From the cell containing the given text, extract its center point as [x, y] coordinate. 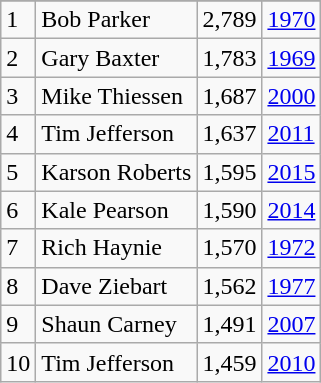
Karson Roberts [116, 172]
1977 [292, 286]
Dave Ziebart [116, 286]
2007 [292, 324]
1970 [292, 20]
1,459 [230, 362]
1,562 [230, 286]
2000 [292, 96]
5 [18, 172]
Kale Pearson [116, 210]
1,637 [230, 134]
Bob Parker [116, 20]
1,783 [230, 58]
1 [18, 20]
Rich Haynie [116, 248]
Mike Thiessen [116, 96]
10 [18, 362]
3 [18, 96]
2014 [292, 210]
9 [18, 324]
1,491 [230, 324]
6 [18, 210]
Shaun Carney [116, 324]
1969 [292, 58]
1,590 [230, 210]
1,570 [230, 248]
1,595 [230, 172]
4 [18, 134]
2011 [292, 134]
2,789 [230, 20]
2015 [292, 172]
1972 [292, 248]
8 [18, 286]
2 [18, 58]
2010 [292, 362]
Gary Baxter [116, 58]
1,687 [230, 96]
7 [18, 248]
